Output the (x, y) coordinate of the center of the cell containing the given text.  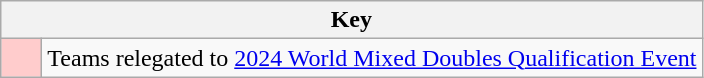
Teams relegated to 2024 World Mixed Doubles Qualification Event (372, 58)
Key (352, 20)
